Scan for the cell matching the given text and deliver its (x, y) coordinate at center. 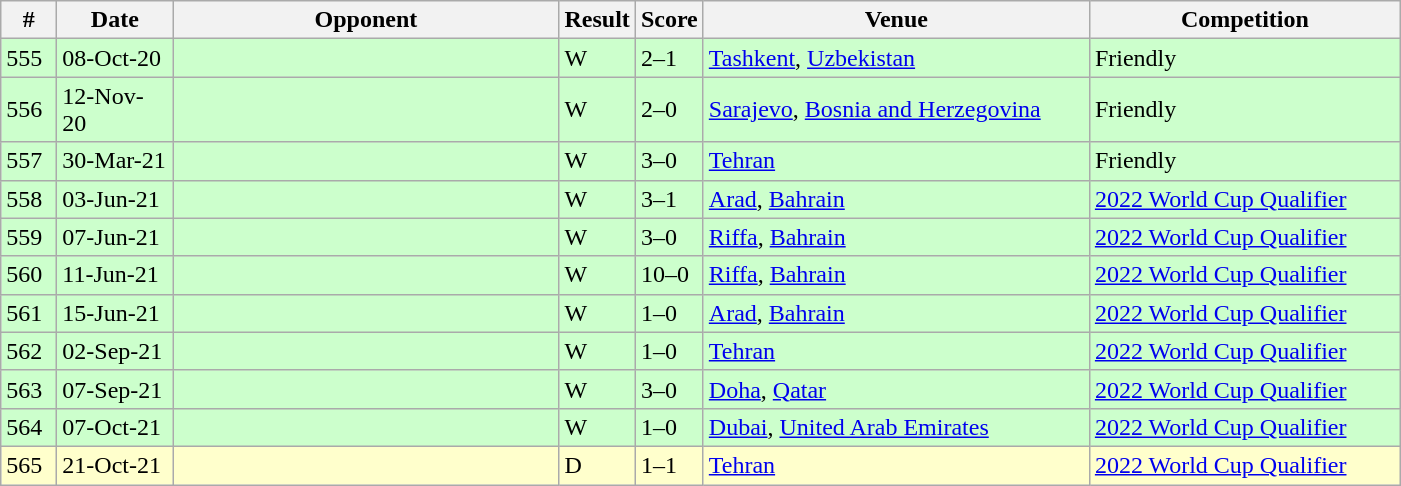
# (29, 20)
07-Oct-21 (115, 427)
D (597, 465)
Doha, Qatar (896, 389)
07-Sep-21 (115, 389)
12-Nov-20 (115, 110)
30-Mar-21 (115, 161)
03-Jun-21 (115, 199)
555 (29, 58)
561 (29, 313)
562 (29, 351)
559 (29, 237)
Result (597, 20)
08-Oct-20 (115, 58)
556 (29, 110)
Tashkent, Uzbekistan (896, 58)
Dubai, United Arab Emirates (896, 427)
Score (669, 20)
Sarajevo, Bosnia and Herzegovina (896, 110)
565 (29, 465)
563 (29, 389)
Opponent (366, 20)
10–0 (669, 275)
2–0 (669, 110)
02-Sep-21 (115, 351)
557 (29, 161)
3–1 (669, 199)
Competition (1244, 20)
564 (29, 427)
2–1 (669, 58)
560 (29, 275)
1–1 (669, 465)
07-Jun-21 (115, 237)
Date (115, 20)
21-Oct-21 (115, 465)
Venue (896, 20)
558 (29, 199)
15-Jun-21 (115, 313)
11-Jun-21 (115, 275)
